For the text-containing cell, return its midpoint in (x, y) coordinate format. 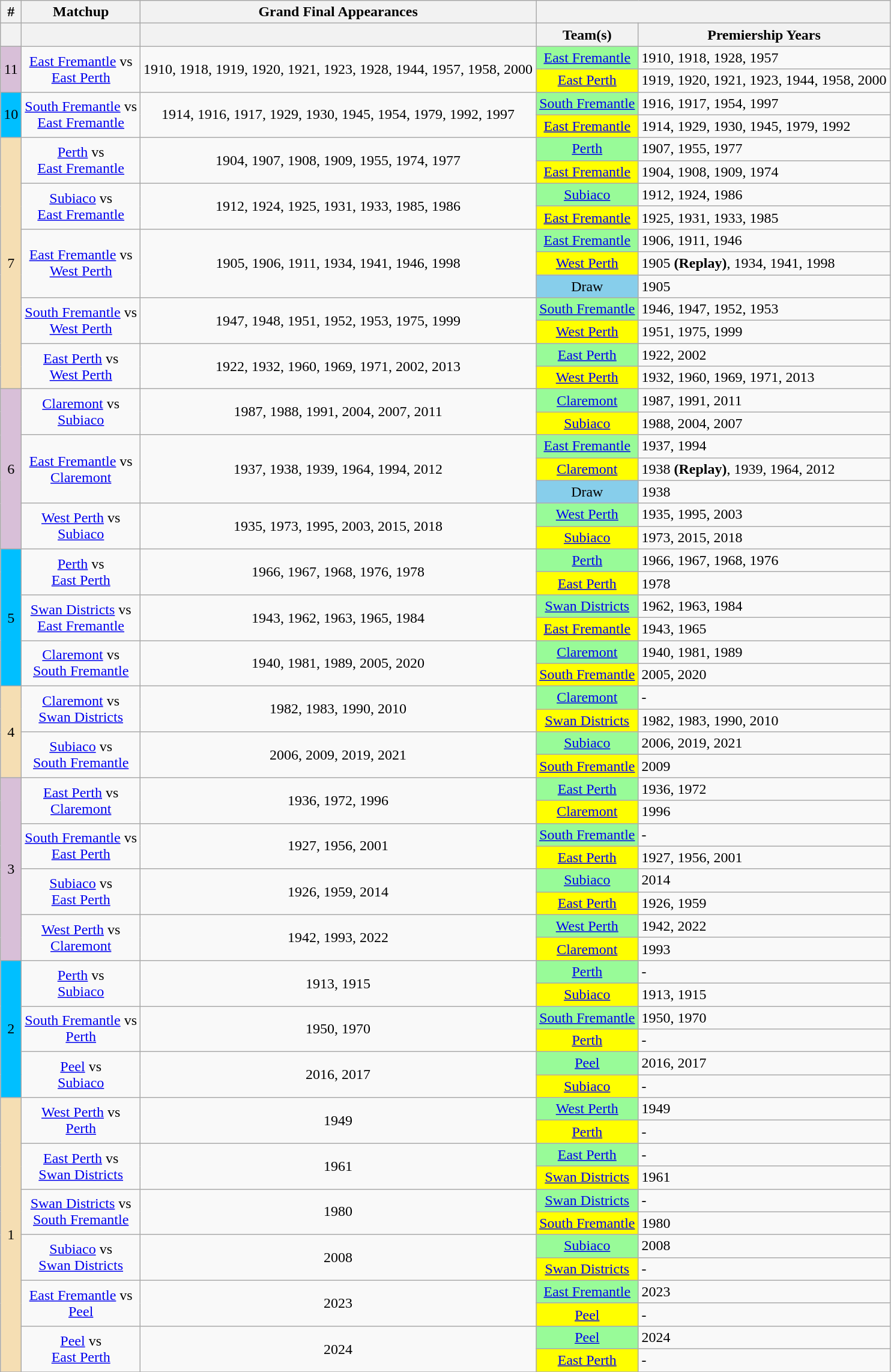
1904, 1908, 1909, 1974 (764, 172)
1978 (764, 583)
1940, 1981, 1989 (764, 651)
East Fremantle vs West Perth (81, 263)
South Fremantle vs Perth (81, 1029)
1925, 1931, 1933, 1985 (764, 217)
1919, 1920, 1921, 1923, 1944, 1958, 2000 (764, 80)
East Perth vs Claremont (81, 800)
South Fremantle vs East Fremantle (81, 115)
1940, 1981, 1989, 2005, 2020 (339, 663)
Subiaco vs East Fremantle (81, 206)
Claremont vs Subiaco (81, 412)
1947, 1948, 1951, 1952, 1953, 1975, 1999 (339, 321)
1914, 1929, 1930, 1945, 1979, 1992 (764, 126)
1935, 1995, 2003 (764, 515)
1916, 1917, 1954, 1997 (764, 103)
1910, 1918, 1928, 1957 (764, 58)
7 (11, 263)
Subiaco vs East Perth (81, 892)
Perth vs Subiaco (81, 983)
West Perth vs Subiaco (81, 526)
1996 (764, 812)
Peel vs East Perth (81, 1349)
1905, 1906, 1911, 1934, 1941, 1946, 1998 (339, 263)
1937, 1994 (764, 446)
Subiaco vs Swan Districts (81, 1257)
1922, 1932, 1960, 1969, 1971, 2002, 2013 (339, 366)
5 (11, 617)
1993 (764, 949)
10 (11, 115)
1987, 1991, 2011 (764, 400)
1938 (Replay), 1939, 1964, 2012 (764, 469)
2005, 2020 (764, 675)
1936, 1972 (764, 789)
1946, 1947, 1952, 1953 (764, 309)
South Fremantle vs West Perth (81, 321)
Perth vs East Fremantle (81, 160)
1987, 1988, 1991, 2004, 2007, 2011 (339, 412)
1942, 2022 (764, 926)
2009 (764, 766)
1914, 1916, 1917, 1929, 1930, 1945, 1954, 1979, 1992, 1997 (339, 115)
Grand Final Appearances (339, 12)
1912, 1924, 1925, 1931, 1933, 1985, 1986 (339, 206)
1942, 1993, 2022 (339, 937)
1 (11, 1234)
1938 (764, 492)
1905 (Replay), 1934, 1941, 1998 (764, 263)
West Perth vs Perth (81, 1120)
11 (11, 69)
East Fremantle vs Peel (81, 1303)
Subiaco vs South Fremantle (81, 755)
1943, 1965 (764, 629)
Swan Districts vs East Fremantle (81, 617)
1905 (764, 286)
1906, 1911, 1946 (764, 240)
Perth vs East Perth (81, 572)
East Fremantle vs Claremont (81, 469)
# (11, 12)
1910, 1918, 1919, 1920, 1921, 1923, 1928, 1944, 1957, 1958, 2000 (339, 69)
1935, 1973, 1995, 2003, 2015, 2018 (339, 526)
1912, 1924, 1986 (764, 195)
East Perth vs Swan Districts (81, 1166)
Premiership Years (764, 35)
1926, 1959, 2014 (339, 892)
Peel vs Subiaco (81, 1075)
2 (11, 1029)
1907, 1955, 1977 (764, 149)
East Perth vs West Perth (81, 366)
1966, 1967, 1968, 1976, 1978 (339, 572)
2014 (764, 880)
Claremont vs South Fremantle (81, 663)
1926, 1959 (764, 903)
6 (11, 469)
4 (11, 732)
South Fremantle vs East Perth (81, 846)
1932, 1960, 1969, 1971, 2013 (764, 378)
West Perth vs Claremont (81, 937)
2006, 2019, 2021 (764, 743)
1966, 1967, 1968, 1976 (764, 560)
Swan Districts vs South Fremantle (81, 1212)
Team(s) (587, 35)
1937, 1938, 1939, 1964, 1994, 2012 (339, 469)
1922, 2002 (764, 355)
1904, 1907, 1908, 1909, 1955, 1974, 1977 (339, 160)
1951, 1975, 1999 (764, 332)
3 (11, 869)
East Fremantle vs East Perth (81, 69)
1988, 2004, 2007 (764, 423)
Claremont vs Swan Districts (81, 709)
1943, 1962, 1963, 1965, 1984 (339, 617)
2006, 2009, 2019, 2021 (339, 755)
1936, 1972, 1996 (339, 800)
1962, 1963, 1984 (764, 606)
1973, 2015, 2018 (764, 537)
Matchup (81, 12)
